Provide the (X, Y) coordinate of the cell's center where the given text is located.  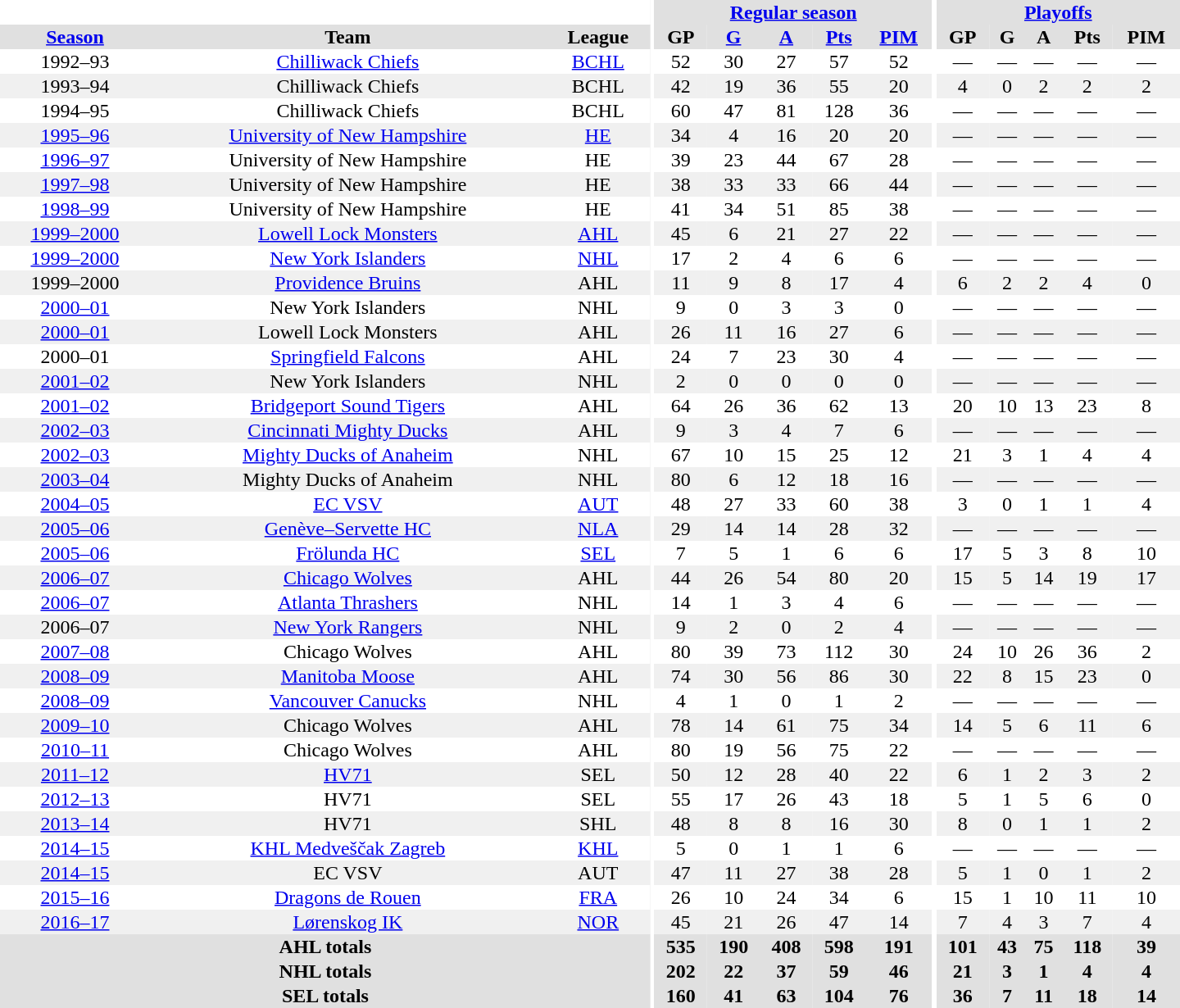
2007–08 (75, 652)
160 (681, 996)
118 (1087, 947)
KHL Medveščak Zagreb (347, 848)
Cincinnati Mighty Ducks (347, 430)
78 (681, 725)
Regular season (793, 12)
Atlanta Thrashers (347, 602)
191 (899, 947)
202 (681, 971)
63 (786, 996)
1998–99 (75, 209)
Team (347, 37)
Manitoba Moose (347, 676)
37 (786, 971)
25 (839, 455)
AHL totals (325, 947)
Playoffs (1059, 12)
2010–11 (75, 750)
SEL totals (325, 996)
57 (839, 61)
2004–05 (75, 504)
Vancouver Canucks (347, 701)
40 (839, 774)
KHL (598, 848)
74 (681, 676)
73 (786, 652)
62 (839, 406)
NOR (598, 922)
2015–16 (75, 897)
2003–04 (75, 479)
1993–94 (75, 86)
1996–97 (75, 160)
NLA (598, 529)
FRA (598, 897)
Bridgeport Sound Tigers (347, 406)
86 (839, 676)
1992–93 (75, 61)
Springfield Falcons (347, 356)
1994–95 (75, 111)
66 (839, 184)
46 (899, 971)
2009–10 (75, 725)
League (598, 37)
Genève–Servette HC (347, 529)
81 (786, 111)
408 (786, 947)
29 (681, 529)
535 (681, 947)
42 (681, 86)
104 (839, 996)
190 (733, 947)
32 (899, 529)
New York Rangers (347, 627)
64 (681, 406)
NHL totals (325, 971)
1997–98 (75, 184)
Season (75, 37)
1995–96 (75, 135)
61 (786, 725)
101 (963, 947)
2011–12 (75, 774)
128 (839, 111)
2012–13 (75, 799)
Providence Bruins (347, 283)
76 (899, 996)
Frölunda HC (347, 553)
SHL (598, 824)
Lørenskog IK (347, 922)
50 (681, 774)
598 (839, 947)
51 (786, 209)
85 (839, 209)
59 (839, 971)
Dragons de Rouen (347, 897)
112 (839, 652)
54 (786, 578)
2016–17 (75, 922)
2013–14 (75, 824)
